Search for the cell housing the specified text and yield its (X, Y) center coordinate. 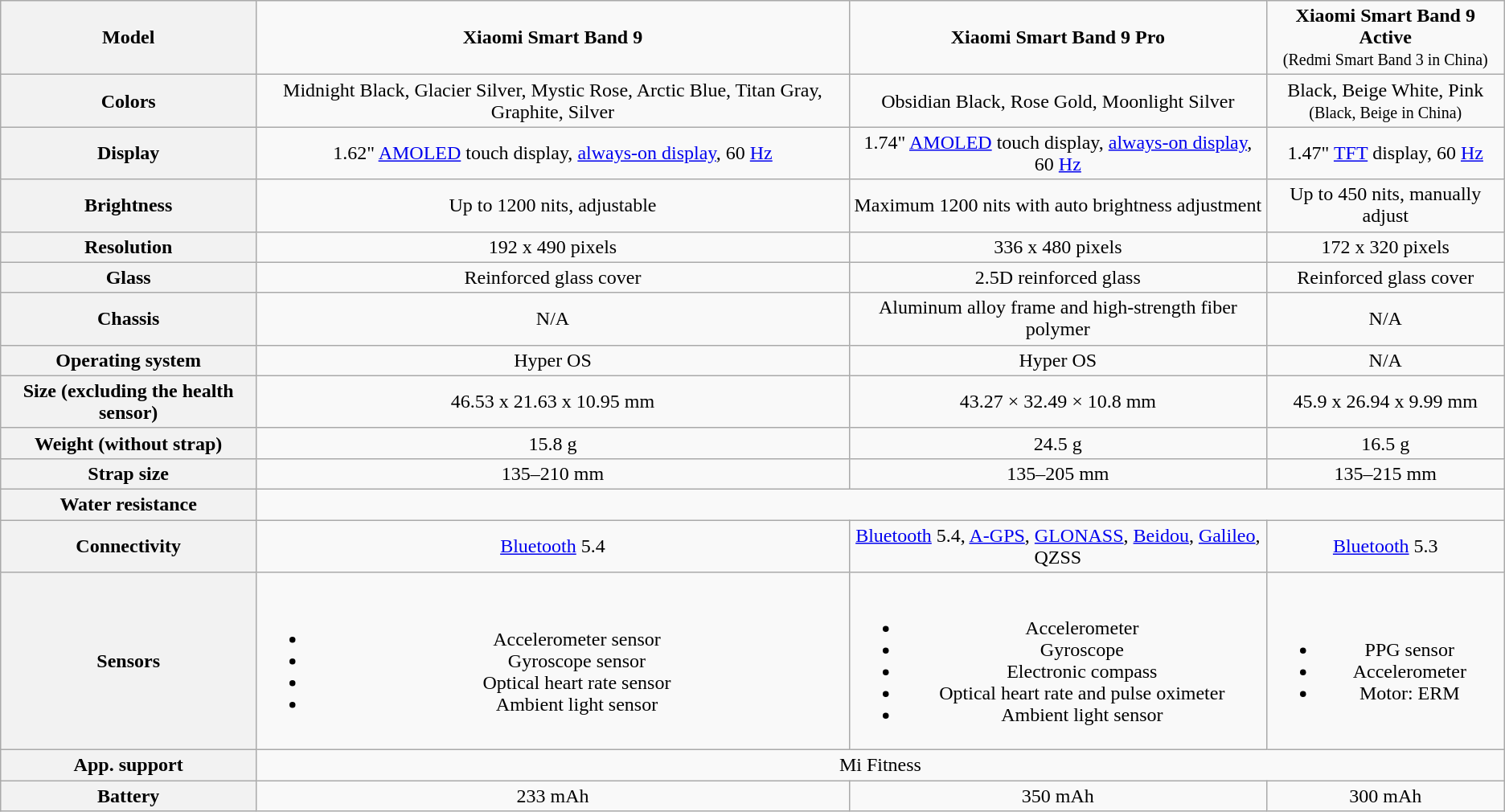
16.5 g (1385, 443)
1.62" AMOLED touch display, always-on display, 60 Hz (553, 153)
Sensors (129, 661)
Maximum 1200 nits with auto brightness adjustment (1058, 206)
2.5D reinforced glass (1058, 277)
Battery (129, 796)
Bluetooth 5.3 (1385, 545)
45.9 x 26.94 x 9.99 mm (1385, 402)
Black, Beige White, Pink(Black, Beige in China) (1385, 101)
Accelerometer sensorGyroscope sensorOptical heart rate sensorAmbient light sensor (553, 661)
135–215 mm (1385, 474)
Strap size (129, 474)
Aluminum alloy frame and high-strength fiber polymer (1058, 318)
Chassis (129, 318)
233 mAh (553, 796)
Size (excluding the health sensor) (129, 402)
Mi Fitness (881, 765)
Up to 1200 nits, adjustable (553, 206)
Up to 450 nits, manually adjust (1385, 206)
24.5 g (1058, 443)
Midnight Black, Glacier Silver, Mystic Rose, Arctic Blue, Titan Gray, Graphite, Silver (553, 101)
135–210 mm (553, 474)
Xiaomi Smart Band 9 Pro (1058, 38)
AccelerometerGyroscopeElectronic compassOptical heart rate and pulse oximeterAmbient light sensor (1058, 661)
Glass (129, 277)
192 x 490 pixels (553, 247)
Obsidian Black, Rose Gold, Moonlight Silver (1058, 101)
Xiaomi Smart Band 9 Active(Redmi Smart Band 3 in China) (1385, 38)
Display (129, 153)
Bluetooth 5.4 (553, 545)
Bluetooth 5.4, A-GPS, GLONASS, Beidou, Galileo, QZSS (1058, 545)
Model (129, 38)
15.8 g (553, 443)
46.53 x 21.63 x 10.95 mm (553, 402)
336 x 480 pixels (1058, 247)
App. support (129, 765)
Xiaomi Smart Band 9 (553, 38)
1.47" TFT display, 60 Hz (1385, 153)
43.27 × 32.49 × 10.8 mm (1058, 402)
1.74" AMOLED touch display, always-on display, 60 Hz (1058, 153)
350 mAh (1058, 796)
Colors (129, 101)
Water resistance (129, 504)
Connectivity (129, 545)
135–205 mm (1058, 474)
Operating system (129, 360)
PPG sensorAccelerometerMotor: ERM (1385, 661)
Resolution (129, 247)
Weight (without strap) (129, 443)
300 mAh (1385, 796)
Brightness (129, 206)
172 x 320 pixels (1385, 247)
